Detect which cell encompasses the target text, then output its [X, Y] center coordinate. 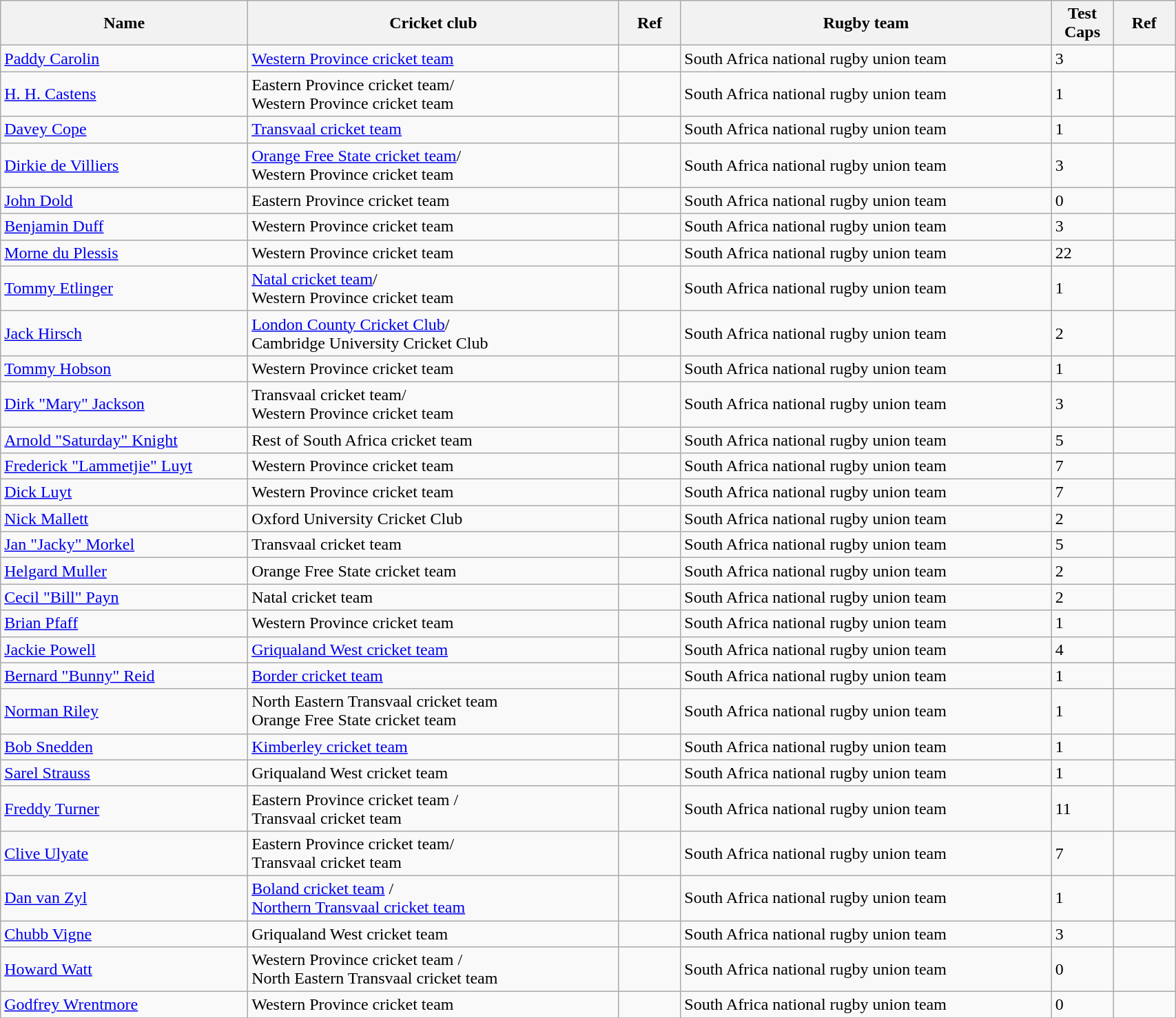
Western Province cricket team / North Eastern Transvaal cricket team [433, 970]
Davey Cope [124, 129]
Cecil "Bill" Payn [124, 597]
Rugby team [866, 23]
Natal cricket team/Western Province cricket team [433, 288]
Morne du Plessis [124, 253]
Dan van Zyl [124, 898]
Bob Snedden [124, 747]
Godfrey Wrentmore [124, 1005]
Jan "Jacky" Morkel [124, 545]
Boland cricket team / Northern Transvaal cricket team [433, 898]
Border cricket team [433, 676]
Dirkie de Villiers [124, 165]
Oxford University Cricket Club [433, 519]
Frederick "Lammetjie" Luyt [124, 466]
Eastern Province cricket team/Western Province cricket team [433, 94]
Dirk "Mary" Jackson [124, 404]
Brian Pfaff [124, 623]
Tommy Etlinger [124, 288]
Tommy Hobson [124, 368]
Kimberley cricket team [433, 747]
John Dold [124, 200]
Cricket club [433, 23]
Paddy Carolin [124, 59]
Test Caps [1082, 23]
Benjamin Duff [124, 227]
Transvaal cricket team/Western Province cricket team [433, 404]
Eastern Province cricket team / Transvaal cricket team [433, 809]
Eastern Province cricket team/Transvaal cricket team [433, 853]
Orange Free State cricket team [433, 571]
22 [1082, 253]
North Eastern Transvaal cricket teamOrange Free State cricket team [433, 711]
Natal cricket team [433, 597]
4 [1082, 650]
Sarel Strauss [124, 773]
Norman Riley [124, 711]
Jackie Powell [124, 650]
Eastern Province cricket team [433, 200]
11 [1082, 809]
Nick Mallett [124, 519]
Clive Ulyate [124, 853]
Chubb Vigne [124, 933]
Name [124, 23]
Dick Luyt [124, 492]
Arnold "Saturday" Knight [124, 440]
Orange Free State cricket team/Western Province cricket team [433, 165]
Howard Watt [124, 970]
Bernard "Bunny" Reid [124, 676]
Helgard Muller [124, 571]
Rest of South Africa cricket team [433, 440]
Freddy Turner [124, 809]
Jack Hirsch [124, 333]
London County Cricket Club/Cambridge University Cricket Club [433, 333]
H. H. Castens [124, 94]
